Detect which cell encompasses the target text, then output its [x, y] center coordinate. 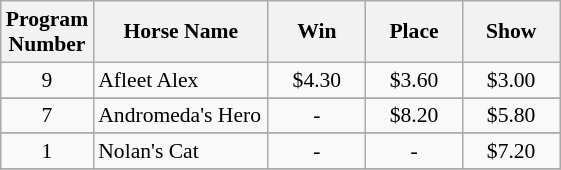
Program Number [47, 32]
$5.80 [512, 116]
7 [47, 116]
$4.30 [316, 80]
Andromeda's Hero [180, 116]
Win [316, 32]
Afleet Alex [180, 80]
1 [47, 152]
$3.60 [414, 80]
$8.20 [414, 116]
$7.20 [512, 152]
Place [414, 32]
$3.00 [512, 80]
Show [512, 32]
Nolan's Cat [180, 152]
Horse Name [180, 32]
9 [47, 80]
